For the text-containing cell, return its midpoint in [x, y] coordinate format. 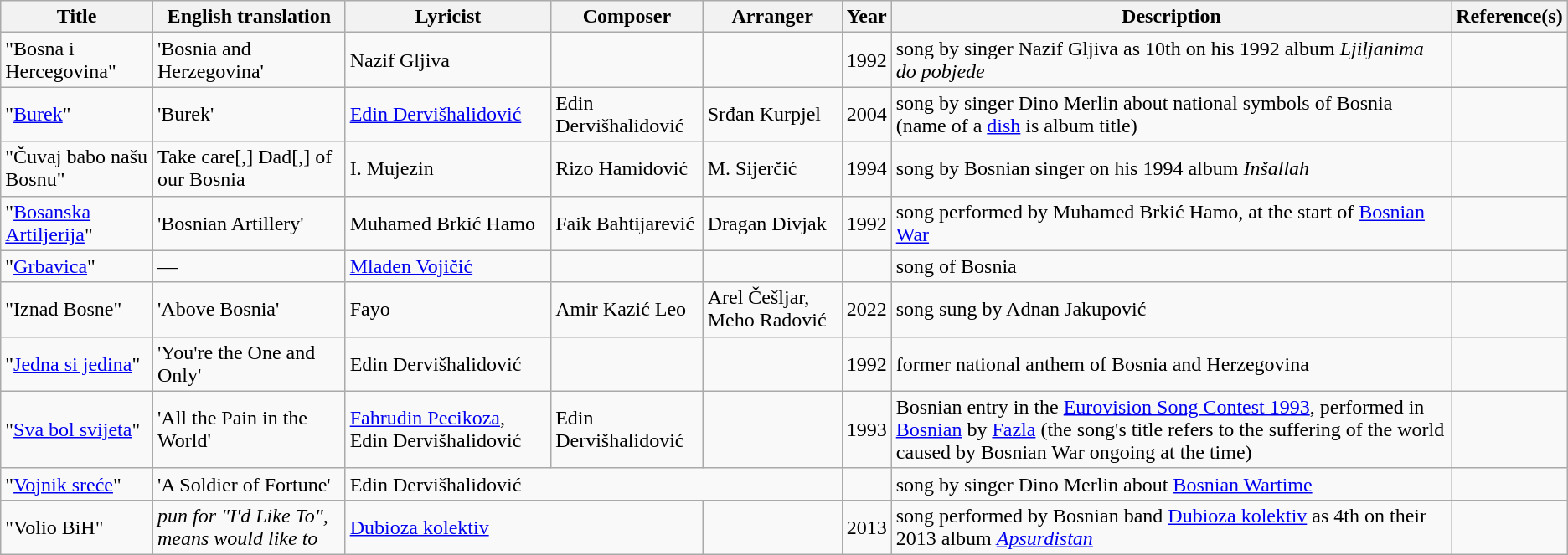
"Jedna si jedina" [77, 363]
"Sva bol svijeta" [77, 429]
M. Sijerčić [772, 169]
"Vojnik sreće" [77, 484]
2004 [866, 114]
song sung by Adnan Jakupović [1171, 310]
"Čuvaj babo našu Bosnu" [77, 169]
Muhamed Brkić Hamo [447, 223]
— [249, 266]
Srđan Kurpjel [772, 114]
Rizo Hamidović [627, 169]
song by Bosnian singer on his 1994 album Inšallah [1171, 169]
'All the Pain in the World' [249, 429]
'A Soldier of Fortune' [249, 484]
Year [866, 17]
Mladen Vojičić [447, 266]
Arranger [772, 17]
'Bosnia and Herzegovina' [249, 60]
"Burek" [77, 114]
'You're the One and Only' [249, 363]
song by singer Dino Merlin about Bosnian Wartime [1171, 484]
'Bosnian Artillery' [249, 223]
Dubioza kolektiv [524, 527]
song performed by Muhamed Brkić Hamo, at the start of Bosnian War [1171, 223]
'Burek' [249, 114]
2013 [866, 527]
former national anthem of Bosnia and Herzegovina [1171, 363]
"Grbavica" [77, 266]
song by singer Dino Merlin about national symbols of Bosnia (name of a dish is album title) [1171, 114]
Fayo [447, 310]
song by singer Nazif Gljiva as 10th on his 1992 album Ljiljanima do pobjede [1171, 60]
Faik Bahtijarević [627, 223]
Title [77, 17]
1993 [866, 429]
song performed by Bosnian band Dubioza kolektiv as 4th on their 2013 album Apsurdistan [1171, 527]
"Volio BiH" [77, 527]
"Iznad Bosne" [77, 310]
English translation [249, 17]
Take care[,] Dad[,] of our Bosnia [249, 169]
2022 [866, 310]
Nazif Gljiva [447, 60]
I. Mujezin [447, 169]
pun for "I'd Like To", means would like to [249, 527]
"Bosna i Hercegovina" [77, 60]
"Bosanska Artiljerija" [77, 223]
Reference(s) [1509, 17]
Fahrudin Pecikoza, Edin Dervišhalidović [447, 429]
Lyricist [447, 17]
Amir Kazić Leo [627, 310]
song of Bosnia [1171, 266]
1994 [866, 169]
Description [1171, 17]
Dragan Divjak [772, 223]
Composer [627, 17]
'Above Bosnia' [249, 310]
Arel Češljar, Meho Radović [772, 310]
